Search for the cell housing the specified text and yield its [x, y] center coordinate. 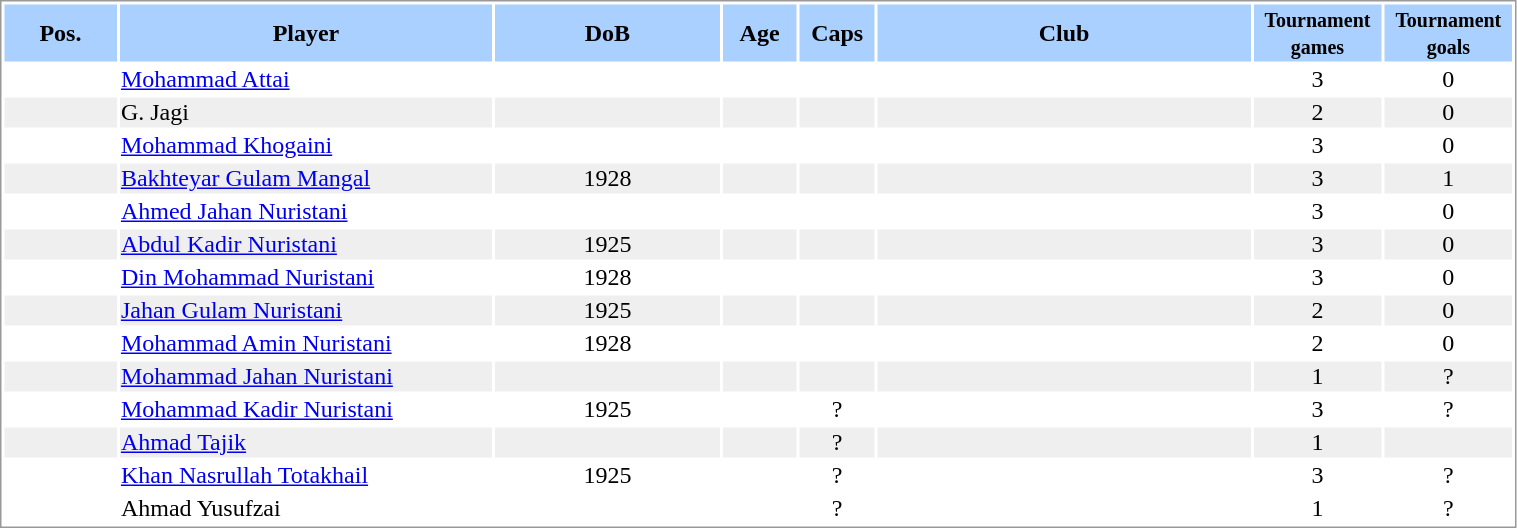
Age [760, 32]
Mohammad Jahan Nuristani [306, 377]
Bakhteyar Gulam Mangal [306, 179]
Ahmad Tajik [306, 443]
Club [1064, 32]
Mohammad Attai [306, 79]
Caps [838, 32]
Tournamentgoals [1448, 32]
G. Jagi [306, 113]
Din Mohammad Nuristani [306, 277]
Ahmed Jahan Nuristani [306, 211]
Player [306, 32]
Ahmad Yusufzai [306, 509]
DoB [607, 32]
Mohammad Kadir Nuristani [306, 409]
Jahan Gulam Nuristani [306, 311]
Pos. [60, 32]
Mohammad Khogaini [306, 145]
Mohammad Amin Nuristani [306, 343]
Khan Nasrullah Totakhail [306, 475]
Tournamentgames [1318, 32]
Abdul Kadir Nuristani [306, 245]
